Return the (X, Y) coordinate for the center point of the cell that contains the specified text.  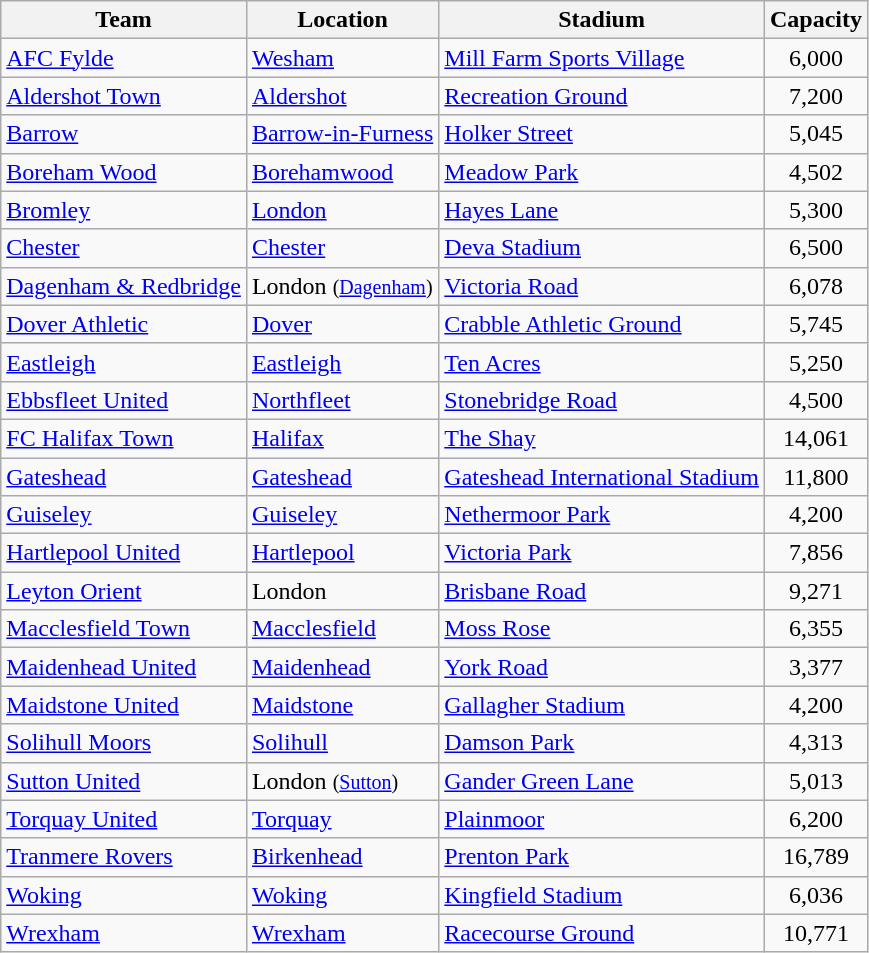
Hayes Lane (602, 210)
Hartlepool (342, 553)
Deva Stadium (602, 248)
Gateshead International Stadium (602, 477)
Maidstone (342, 705)
Victoria Road (602, 286)
Stonebridge Road (602, 400)
Maidstone United (124, 705)
14,061 (816, 438)
Racecourse Ground (602, 933)
6,500 (816, 248)
3,377 (816, 667)
5,300 (816, 210)
Dagenham & Redbridge (124, 286)
Borehamwood (342, 172)
Capacity (816, 20)
Maidenhead (342, 667)
Torquay United (124, 819)
Gallagher Stadium (602, 705)
Damson Park (602, 743)
Gander Green Lane (602, 781)
Dover (342, 324)
5,745 (816, 324)
7,200 (816, 96)
The Shay (602, 438)
Macclesfield Town (124, 629)
5,045 (816, 134)
Boreham Wood (124, 172)
Hartlepool United (124, 553)
Ebbsfleet United (124, 400)
Aldershot (342, 96)
6,000 (816, 58)
4,500 (816, 400)
London (Dagenham) (342, 286)
Birkenhead (342, 857)
Halifax (342, 438)
Ten Acres (602, 362)
Solihull (342, 743)
6,036 (816, 895)
AFC Fylde (124, 58)
11,800 (816, 477)
FC Halifax Town (124, 438)
6,200 (816, 819)
York Road (602, 667)
5,013 (816, 781)
6,355 (816, 629)
Moss Rose (602, 629)
10,771 (816, 933)
Prenton Park (602, 857)
Barrow (124, 134)
Brisbane Road (602, 591)
Recreation Ground (602, 96)
Kingfield Stadium (602, 895)
Wesham (342, 58)
Holker Street (602, 134)
9,271 (816, 591)
Dover Athletic (124, 324)
7,856 (816, 553)
Maidenhead United (124, 667)
4,502 (816, 172)
5,250 (816, 362)
Aldershot Town (124, 96)
Meadow Park (602, 172)
Team (124, 20)
Nethermoor Park (602, 515)
Tranmere Rovers (124, 857)
16,789 (816, 857)
4,313 (816, 743)
Macclesfield (342, 629)
Barrow-in-Furness (342, 134)
Victoria Park (602, 553)
Solihull Moors (124, 743)
Northfleet (342, 400)
Sutton United (124, 781)
Bromley (124, 210)
London (Sutton) (342, 781)
Mill Farm Sports Village (602, 58)
Leyton Orient (124, 591)
Plainmoor (602, 819)
Stadium (602, 20)
Crabble Athletic Ground (602, 324)
Location (342, 20)
Torquay (342, 819)
6,078 (816, 286)
